Locate the cell with the specified text and output its (X, Y) center coordinate. 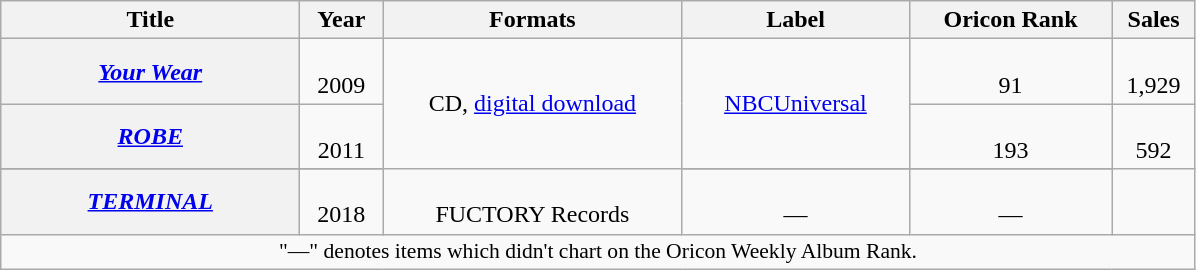
TERMINAL (150, 202)
193 (1010, 136)
Title (150, 20)
Formats (532, 20)
ROBE (150, 136)
2018 (342, 202)
NBCUniversal (796, 104)
Your Wear (150, 72)
Year (342, 20)
Sales (1154, 20)
"—" denotes items which didn't chart on the Oricon Weekly Album Rank. (598, 252)
592 (1154, 136)
Label (796, 20)
CD, digital download (532, 104)
Oricon Rank (1010, 20)
FUCTORY Records (532, 202)
1,929 (1154, 72)
2011 (342, 136)
2009 (342, 72)
91 (1010, 72)
